Capture the cell that displays the provided text and extract its [X, Y] central coordinate. 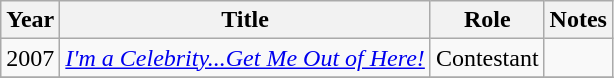
I'm a Celebrity...Get Me Out of Here! [246, 58]
Year [30, 20]
Notes [578, 20]
Role [487, 20]
2007 [30, 58]
Title [246, 20]
Contestant [487, 58]
